Extract the (X, Y) coordinate from the center of the cell holding the provided text.  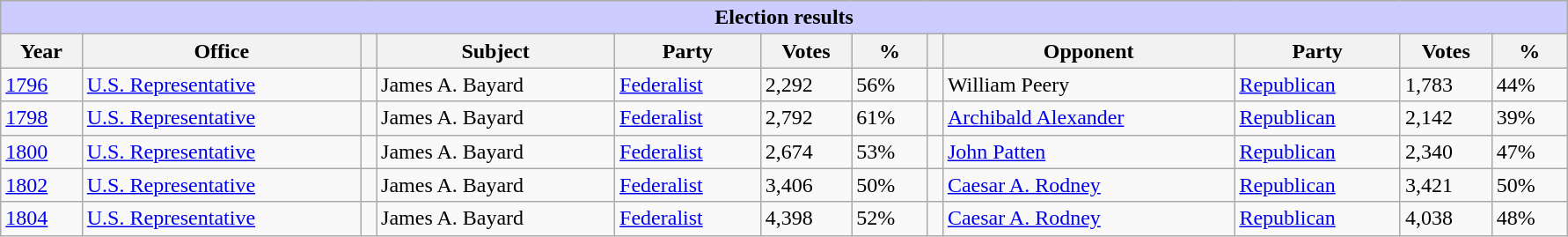
2,142 (1446, 118)
1798 (42, 118)
Archibald Alexander (1088, 118)
47% (1529, 152)
2,340 (1446, 152)
44% (1529, 85)
48% (1529, 218)
1802 (42, 185)
3,406 (806, 185)
1796 (42, 85)
Office (222, 51)
1800 (42, 152)
John Patten (1088, 152)
3,421 (1446, 185)
4,398 (806, 218)
4,038 (1446, 218)
1804 (42, 218)
61% (890, 118)
2,674 (806, 152)
Election results (785, 18)
William Peery (1088, 85)
Opponent (1088, 51)
52% (890, 218)
56% (890, 85)
53% (890, 152)
2,792 (806, 118)
2,292 (806, 85)
39% (1529, 118)
Subject (496, 51)
1,783 (1446, 85)
Year (42, 51)
